Search for the cell housing the specified text and yield its [x, y] center coordinate. 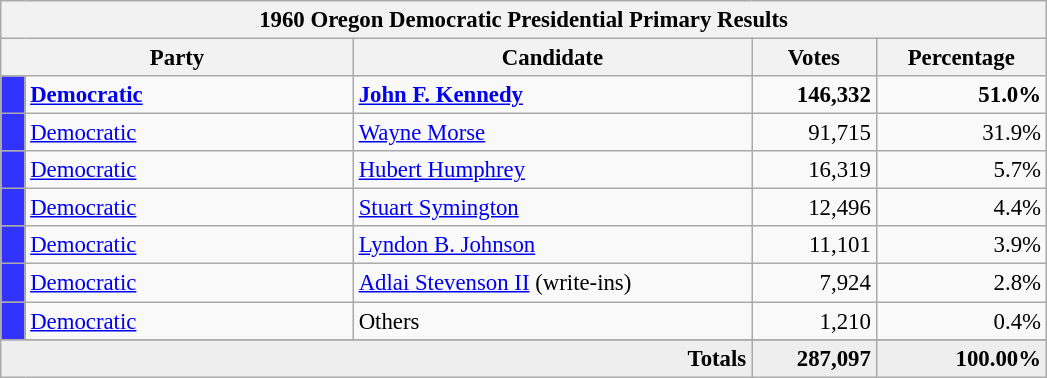
Wayne Morse [552, 133]
11,101 [814, 245]
Candidate [552, 58]
1,210 [814, 321]
3.9% [961, 245]
51.0% [961, 95]
100.00% [961, 358]
7,924 [814, 283]
4.4% [961, 208]
Percentage [961, 58]
2.8% [961, 283]
Others [552, 321]
31.9% [961, 133]
91,715 [814, 133]
12,496 [814, 208]
146,332 [814, 95]
Votes [814, 58]
16,319 [814, 170]
287,097 [814, 358]
1960 Oregon Democratic Presidential Primary Results [524, 20]
5.7% [961, 170]
Totals [376, 358]
Adlai Stevenson II (write-ins) [552, 283]
Party [178, 58]
0.4% [961, 321]
Hubert Humphrey [552, 170]
Stuart Symington [552, 208]
Lyndon B. Johnson [552, 245]
John F. Kennedy [552, 95]
